Locate the cell with the specified text and output its [x, y] center coordinate. 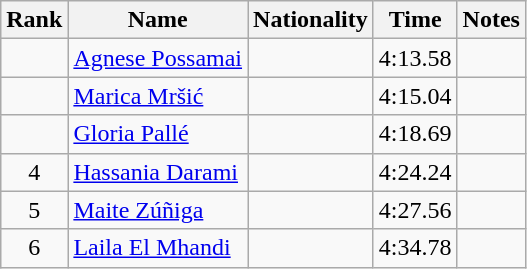
Notes [491, 20]
Rank [34, 20]
Agnese Possamai [158, 58]
Marica Mršić [158, 96]
4:15.04 [415, 96]
Laila El Mhandi [158, 248]
Maite Zúñiga [158, 210]
Hassania Darami [158, 172]
Gloria Pallé [158, 134]
Time [415, 20]
Name [158, 20]
6 [34, 248]
4:27.56 [415, 210]
4:24.24 [415, 172]
4:18.69 [415, 134]
4 [34, 172]
4:13.58 [415, 58]
4:34.78 [415, 248]
5 [34, 210]
Nationality [311, 20]
